Locate the cell with the specified text and output its (X, Y) center coordinate. 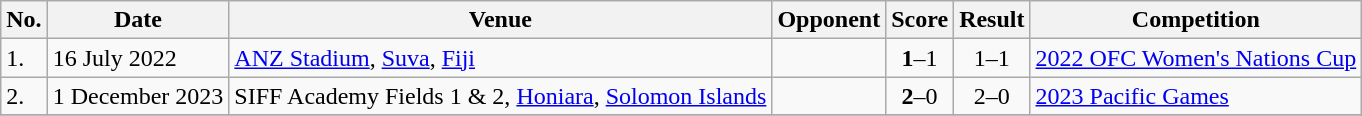
No. (24, 20)
Score (920, 20)
1 December 2023 (138, 96)
SIFF Academy Fields 1 & 2, Honiara, Solomon Islands (500, 96)
1. (24, 58)
2022 OFC Women's Nations Cup (1196, 58)
Date (138, 20)
16 July 2022 (138, 58)
Result (992, 20)
2023 Pacific Games (1196, 96)
2. (24, 96)
Opponent (829, 20)
ANZ Stadium, Suva, Fiji (500, 58)
Competition (1196, 20)
Venue (500, 20)
